Locate the cell with the specified text and output its [X, Y] center coordinate. 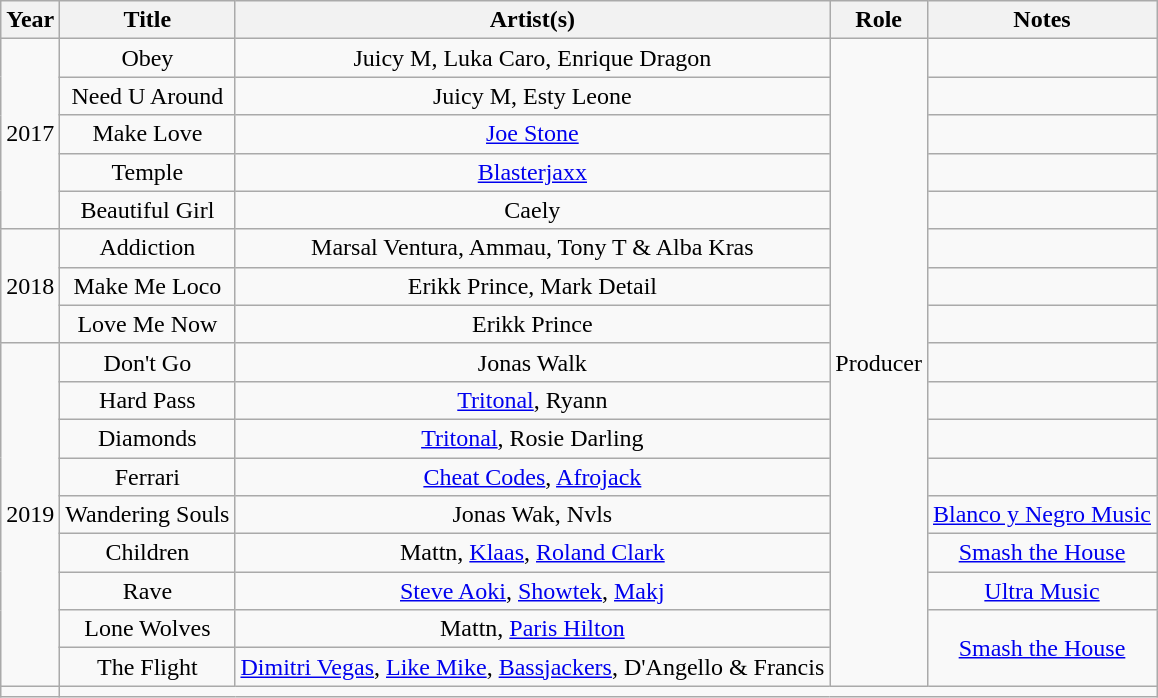
Role [879, 20]
Addiction [148, 248]
Mattn, Klaas, Roland Clark [532, 553]
Hard Pass [148, 400]
Jonas Walk [532, 362]
Cheat Codes, Afrojack [532, 477]
Make Love [148, 134]
Juicy M, Luka Caro, Enrique Dragon [532, 58]
Children [148, 553]
2019 [30, 514]
Blanco y Negro Music [1042, 515]
Marsal Ventura, Ammau, Tony T & Alba Kras [532, 248]
Lone Wolves [148, 629]
Erikk Prince, Mark Detail [532, 286]
Don't Go [148, 362]
Ultra Music [1042, 591]
Blasterjaxx [532, 172]
Wandering Souls [148, 515]
Artist(s) [532, 20]
Beautiful Girl [148, 210]
Love Me Now [148, 324]
Tritonal, Rosie Darling [532, 438]
Dimitri Vegas, Like Mike, Bassjackers, D'Angello & Francis [532, 667]
Erikk Prince [532, 324]
The Flight [148, 667]
Mattn, Paris Hilton [532, 629]
Tritonal, Ryann [532, 400]
Jonas Wak, Nvls [532, 515]
Juicy M, Esty Leone [532, 96]
Notes [1042, 20]
Diamonds [148, 438]
2018 [30, 286]
Need U Around [148, 96]
Temple [148, 172]
Joe Stone [532, 134]
Ferrari [148, 477]
Rave [148, 591]
Title [148, 20]
Year [30, 20]
Steve Aoki, Showtek, Makj [532, 591]
Producer [879, 362]
2017 [30, 134]
Obey [148, 58]
Caely [532, 210]
Make Me Loco [148, 286]
